Detect which cell encompasses the target text, then output its (X, Y) center coordinate. 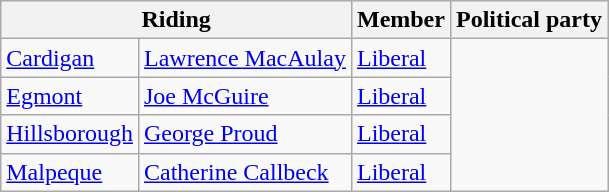
Hillsborough (70, 134)
Egmont (70, 96)
Lawrence MacAulay (244, 58)
Joe McGuire (244, 96)
Cardigan (70, 58)
Malpeque (70, 172)
Political party (528, 20)
Catherine Callbeck (244, 172)
Riding (176, 20)
Member (400, 20)
George Proud (244, 134)
